From the cell containing the given text, extract its center point as (X, Y) coordinate. 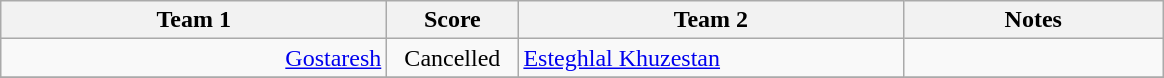
Notes (1034, 20)
Team 2 (711, 20)
Esteghlal Khuzestan (711, 58)
Cancelled (452, 58)
Gostaresh (194, 58)
Score (452, 20)
Team 1 (194, 20)
